For the text-containing cell, return its midpoint in (X, Y) coordinate format. 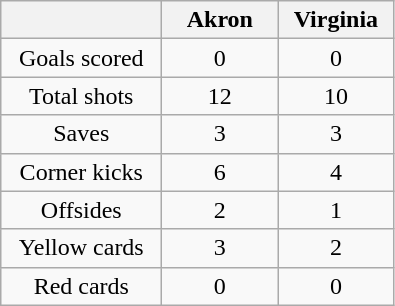
Total shots (82, 96)
Corner kicks (82, 172)
Goals scored (82, 58)
4 (336, 172)
1 (336, 210)
Virginia (336, 20)
10 (336, 96)
Yellow cards (82, 248)
Red cards (82, 286)
Offsides (82, 210)
Saves (82, 134)
12 (220, 96)
Akron (220, 20)
6 (220, 172)
